Pinpoint the cell where the given text exists, returning its [X, Y] midpoint coordinate. 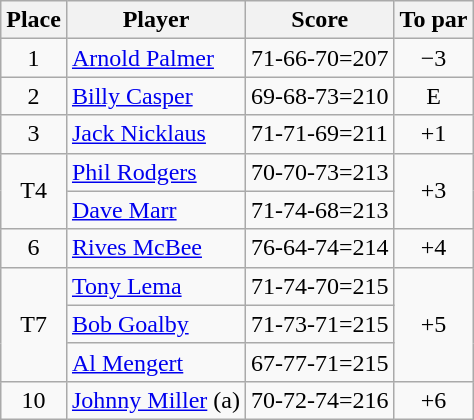
70-70-73=213 [320, 172]
1 [34, 58]
+5 [434, 324]
E [434, 96]
3 [34, 134]
71-73-71=215 [320, 324]
67-77-71=215 [320, 362]
10 [34, 400]
T7 [34, 324]
6 [34, 248]
Tony Lema [156, 286]
Dave Marr [156, 210]
71-74-68=213 [320, 210]
+6 [434, 400]
70-72-74=216 [320, 400]
Jack Nicklaus [156, 134]
69-68-73=210 [320, 96]
71-74-70=215 [320, 286]
Phil Rodgers [156, 172]
Place [34, 20]
76-64-74=214 [320, 248]
Score [320, 20]
+1 [434, 134]
Johnny Miller (a) [156, 400]
2 [34, 96]
−3 [434, 58]
Arnold Palmer [156, 58]
T4 [34, 191]
Rives McBee [156, 248]
+4 [434, 248]
Al Mengert [156, 362]
+3 [434, 191]
Bob Goalby [156, 324]
Billy Casper [156, 96]
To par [434, 20]
Player [156, 20]
71-71-69=211 [320, 134]
71-66-70=207 [320, 58]
